Find where the given text appears and provide that cell's center as [x, y] coordinate. 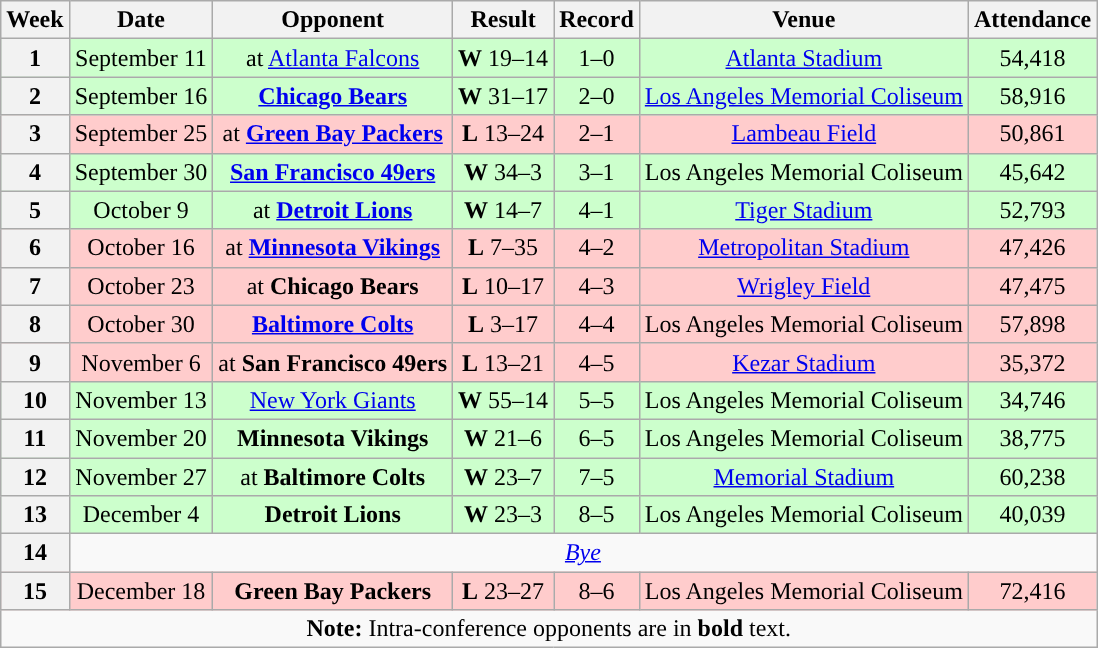
Metropolitan Stadium [804, 248]
December 4 [141, 515]
3–1 [597, 172]
12 [35, 477]
60,238 [1032, 477]
Week [35, 20]
Attendance [1032, 20]
at Chicago Bears [333, 286]
47,426 [1032, 248]
40,039 [1032, 515]
4–2 [597, 248]
54,418 [1032, 58]
L 13–21 [504, 362]
November 20 [141, 438]
2 [35, 96]
November 6 [141, 362]
L 10–17 [504, 286]
7 [35, 286]
W 23–7 [504, 477]
Detroit Lions [333, 515]
San Francisco 49ers [333, 172]
11 [35, 438]
W 14–7 [504, 210]
58,916 [1032, 96]
50,861 [1032, 134]
November 13 [141, 400]
W 34–3 [504, 172]
October 30 [141, 324]
4 [35, 172]
38,775 [1032, 438]
4–4 [597, 324]
2–0 [597, 96]
W 23–3 [504, 515]
Result [504, 20]
October 23 [141, 286]
L 3–17 [504, 324]
10 [35, 400]
6 [35, 248]
Chicago Bears [333, 96]
at San Francisco 49ers [333, 362]
October 9 [141, 210]
7–5 [597, 477]
Kezar Stadium [804, 362]
8 [35, 324]
47,475 [1032, 286]
1 [35, 58]
3 [35, 134]
2–1 [597, 134]
at Minnesota Vikings [333, 248]
W 55–14 [504, 400]
6–5 [597, 438]
at Atlanta Falcons [333, 58]
Atlanta Stadium [804, 58]
8–6 [597, 591]
9 [35, 362]
14 [35, 553]
35,372 [1032, 362]
Record [597, 20]
Green Bay Packers [333, 591]
Wrigley Field [804, 286]
Note: Intra-conference opponents are in bold text. [549, 629]
8–5 [597, 515]
Opponent [333, 20]
September 16 [141, 96]
45,642 [1032, 172]
Venue [804, 20]
December 18 [141, 591]
52,793 [1032, 210]
4–3 [597, 286]
5 [35, 210]
Tiger Stadium [804, 210]
September 25 [141, 134]
W 31–17 [504, 96]
Baltimore Colts [333, 324]
W 19–14 [504, 58]
34,746 [1032, 400]
September 30 [141, 172]
L 23–27 [504, 591]
at Detroit Lions [333, 210]
at Baltimore Colts [333, 477]
Lambeau Field [804, 134]
1–0 [597, 58]
4–1 [597, 210]
October 16 [141, 248]
November 27 [141, 477]
Date [141, 20]
L 13–24 [504, 134]
Minnesota Vikings [333, 438]
57,898 [1032, 324]
Bye [583, 553]
W 21–6 [504, 438]
Memorial Stadium [804, 477]
L 7–35 [504, 248]
New York Giants [333, 400]
15 [35, 591]
72,416 [1032, 591]
at Green Bay Packers [333, 134]
5–5 [597, 400]
13 [35, 515]
September 11 [141, 58]
4–5 [597, 362]
